Return [X, Y] of the center of cell containing provided text 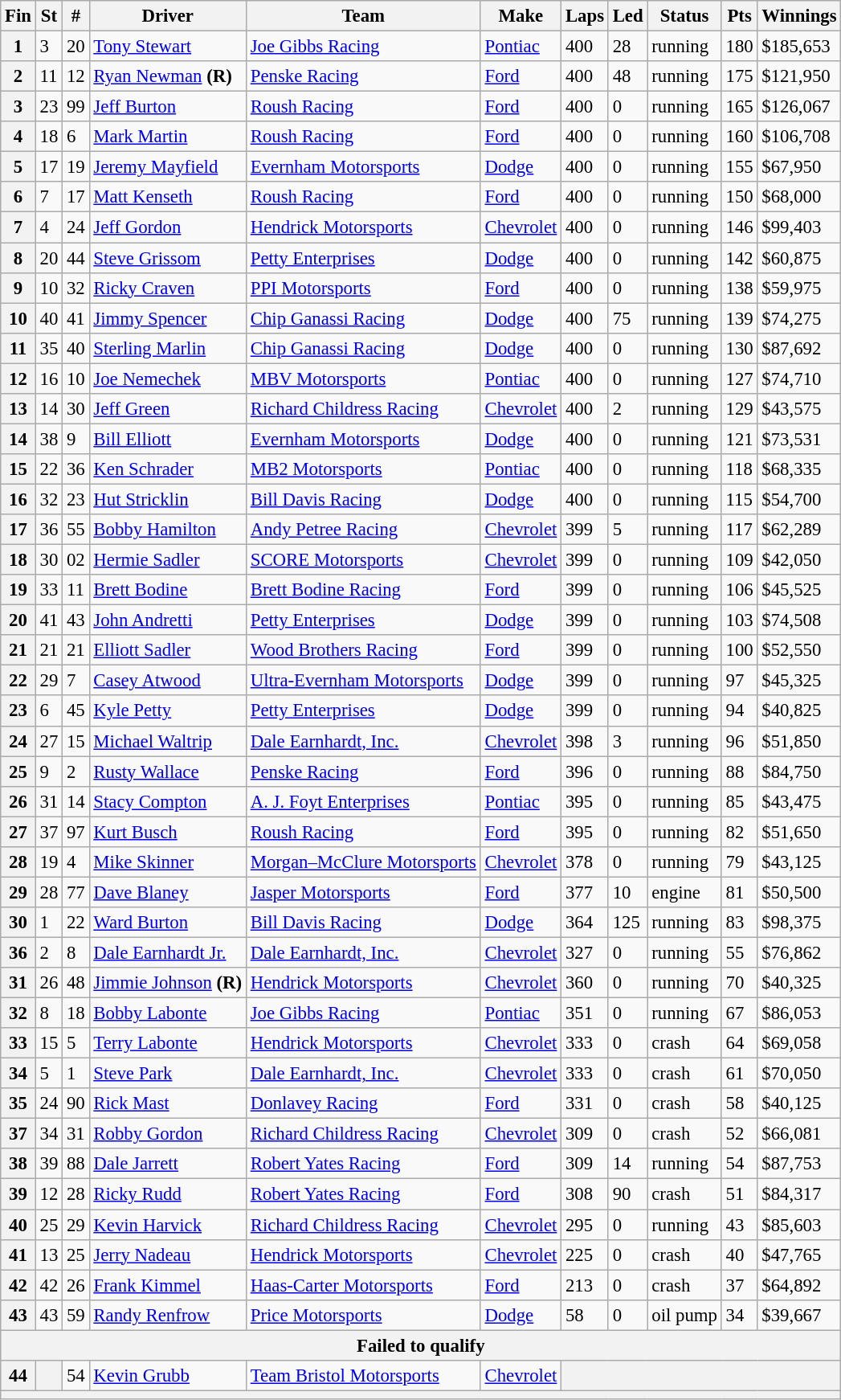
$45,525 [799, 590]
351 [585, 1013]
139 [739, 318]
Price Motorsports [363, 1315]
331 [585, 1103]
Mark Martin [167, 137]
Ryan Newman (R) [167, 76]
106 [739, 590]
94 [739, 711]
$106,708 [799, 137]
165 [739, 107]
52 [739, 1134]
Jeff Gordon [167, 227]
59 [76, 1315]
127 [739, 379]
Terry Labonte [167, 1043]
79 [739, 862]
377 [585, 892]
$51,850 [799, 741]
Wood Brothers Racing [363, 650]
$40,825 [799, 711]
Ward Burton [167, 923]
142 [739, 258]
$66,081 [799, 1134]
Jerry Nadeau [167, 1255]
Jeff Green [167, 409]
Bill Elliott [167, 439]
129 [739, 409]
Ricky Craven [167, 288]
Team [363, 16]
Jimmie Johnson (R) [167, 983]
$64,892 [799, 1285]
oil pump [684, 1315]
70 [739, 983]
Mike Skinner [167, 862]
Frank Kimmel [167, 1285]
82 [739, 832]
100 [739, 650]
Bobby Labonte [167, 1013]
64 [739, 1043]
$40,125 [799, 1103]
Elliott Sadler [167, 650]
360 [585, 983]
$74,275 [799, 318]
$43,475 [799, 801]
Steve Grissom [167, 258]
213 [585, 1285]
$87,753 [799, 1165]
Ricky Rudd [167, 1194]
121 [739, 439]
Joe Nemechek [167, 379]
John Andretti [167, 620]
MB2 Motorsports [363, 469]
51 [739, 1194]
Kevin Harvick [167, 1225]
Fin [18, 16]
125 [628, 923]
$40,325 [799, 983]
$84,317 [799, 1194]
Jasper Motorsports [363, 892]
Sterling Marlin [167, 348]
295 [585, 1225]
$50,500 [799, 892]
engine [684, 892]
225 [585, 1255]
Tony Stewart [167, 47]
$74,710 [799, 379]
Failed to qualify [421, 1345]
Robby Gordon [167, 1134]
Matt Kenseth [167, 197]
308 [585, 1194]
$121,950 [799, 76]
81 [739, 892]
Dave Blaney [167, 892]
$67,950 [799, 167]
Kevin Grubb [167, 1376]
117 [739, 530]
$85,603 [799, 1225]
Dale Jarrett [167, 1165]
MBV Motorsports [363, 379]
83 [739, 923]
398 [585, 741]
$69,058 [799, 1043]
Rick Mast [167, 1103]
$60,875 [799, 258]
150 [739, 197]
45 [76, 711]
118 [739, 469]
Dale Earnhardt Jr. [167, 952]
378 [585, 862]
$74,508 [799, 620]
67 [739, 1013]
$73,531 [799, 439]
SCORE Motorsports [363, 560]
Driver [167, 16]
Pts [739, 16]
$68,335 [799, 469]
Ken Schrader [167, 469]
85 [739, 801]
$39,667 [799, 1315]
Hut Stricklin [167, 499]
Brett Bodine Racing [363, 590]
$45,325 [799, 681]
175 [739, 76]
$70,050 [799, 1074]
138 [739, 288]
Kyle Petty [167, 711]
Ultra-Evernham Motorsports [363, 681]
Status [684, 16]
Casey Atwood [167, 681]
$43,575 [799, 409]
Jeremy Mayfield [167, 167]
Andy Petree Racing [363, 530]
96 [739, 741]
St [48, 16]
Donlavey Racing [363, 1103]
99 [76, 107]
Team Bristol Motorsports [363, 1376]
$185,653 [799, 47]
$42,050 [799, 560]
77 [76, 892]
$98,375 [799, 923]
Kurt Busch [167, 832]
155 [739, 167]
$86,053 [799, 1013]
Hermie Sadler [167, 560]
$126,067 [799, 107]
Winnings [799, 16]
75 [628, 318]
# [76, 16]
$47,765 [799, 1255]
$51,650 [799, 832]
Jimmy Spencer [167, 318]
$84,750 [799, 772]
109 [739, 560]
Michael Waltrip [167, 741]
$43,125 [799, 862]
180 [739, 47]
Stacy Compton [167, 801]
364 [585, 923]
Haas-Carter Motorsports [363, 1285]
Rusty Wallace [167, 772]
A. J. Foyt Enterprises [363, 801]
Morgan–McClure Motorsports [363, 862]
Brett Bodine [167, 590]
130 [739, 348]
$76,862 [799, 952]
160 [739, 137]
$59,975 [799, 288]
Jeff Burton [167, 107]
PPI Motorsports [363, 288]
Led [628, 16]
103 [739, 620]
$68,000 [799, 197]
02 [76, 560]
146 [739, 227]
327 [585, 952]
115 [739, 499]
Steve Park [167, 1074]
$87,692 [799, 348]
$54,700 [799, 499]
$62,289 [799, 530]
396 [585, 772]
$99,403 [799, 227]
$52,550 [799, 650]
Randy Renfrow [167, 1315]
Laps [585, 16]
61 [739, 1074]
Bobby Hamilton [167, 530]
Make [521, 16]
